Identify which cell holds the provided text, then report its (X, Y) central coordinate. 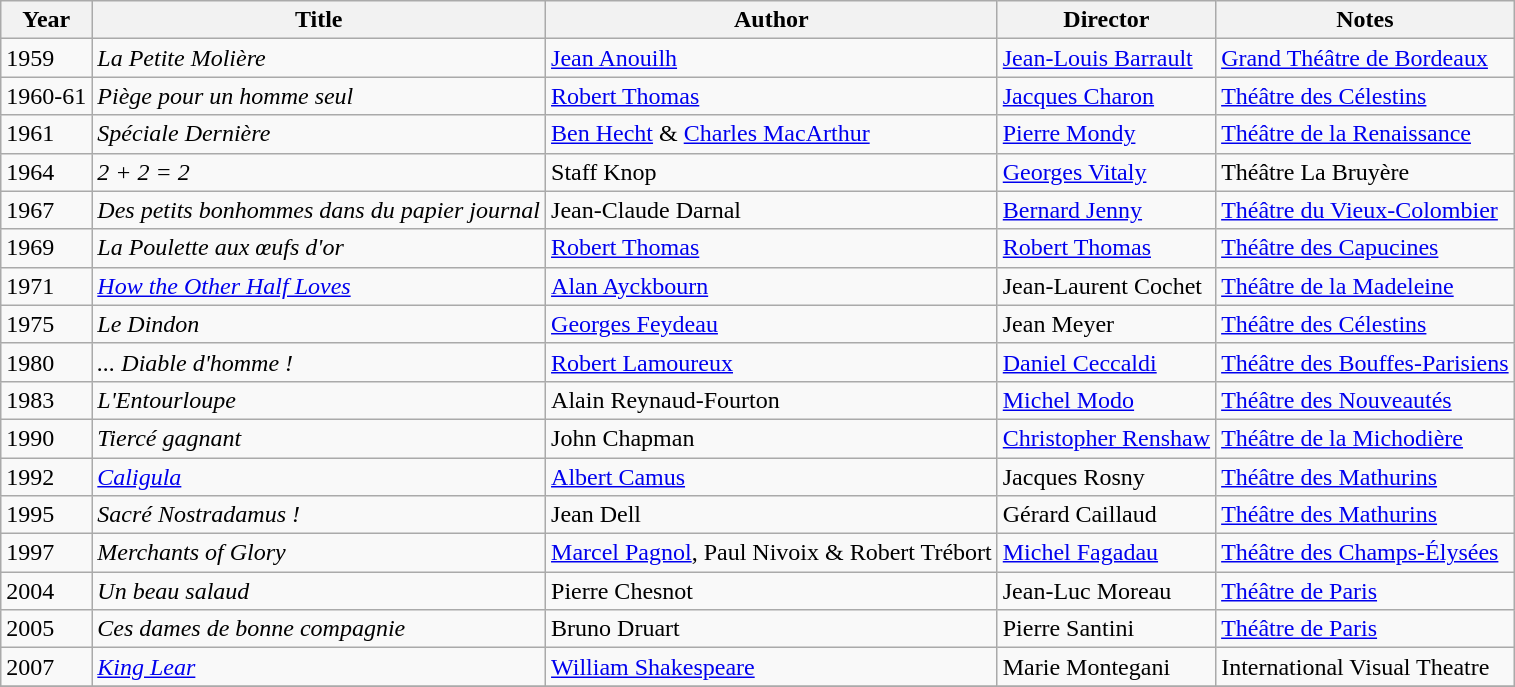
La Poulette aux œufs d'or (319, 248)
Caligula (319, 477)
Théâtre des Champs-Élysées (1366, 553)
Jean-Louis Barrault (1106, 58)
Notes (1366, 20)
Grand Théâtre de Bordeaux (1366, 58)
1969 (46, 248)
1997 (46, 553)
Tiercé gagnant (319, 438)
1959 (46, 58)
Pierre Santini (1106, 629)
2007 (46, 667)
Robert Lamoureux (772, 362)
Jean Dell (772, 515)
Marie Montegani (1106, 667)
Théâtre La Bruyère (1366, 172)
Jacques Rosny (1106, 477)
Le Dindon (319, 324)
1971 (46, 286)
Bernard Jenny (1106, 210)
Théâtre des Capucines (1366, 248)
Ben Hecht & Charles MacArthur (772, 134)
1961 (46, 134)
Title (319, 20)
1964 (46, 172)
Staff Knop (772, 172)
Jean-Laurent Cochet (1106, 286)
Théâtre de la Michodière (1366, 438)
Georges Feydeau (772, 324)
Albert Camus (772, 477)
1975 (46, 324)
Théâtre du Vieux-Colombier (1366, 210)
Ces dames de bonne compagnie (319, 629)
Georges Vitaly (1106, 172)
Marcel Pagnol, Paul Nivoix & Robert Trébort (772, 553)
How the Other Half Loves (319, 286)
Jean-Claude Darnal (772, 210)
Sacré Nostradamus ! (319, 515)
Un beau salaud (319, 591)
1960-61 (46, 96)
2005 (46, 629)
Théâtre des Nouveautés (1366, 400)
Théâtre de la Madeleine (1366, 286)
Piège pour un homme seul (319, 96)
Merchants of Glory (319, 553)
La Petite Molière (319, 58)
Spéciale Dernière (319, 134)
Pierre Mondy (1106, 134)
Michel Modo (1106, 400)
Daniel Ceccaldi (1106, 362)
International Visual Theatre (1366, 667)
Alain Reynaud-Fourton (772, 400)
John Chapman (772, 438)
Christopher Renshaw (1106, 438)
1990 (46, 438)
Gérard Caillaud (1106, 515)
Bruno Druart (772, 629)
1992 (46, 477)
1980 (46, 362)
Alan Ayckbourn (772, 286)
Michel Fagadau (1106, 553)
2 + 2 = 2 (319, 172)
Jean-Luc Moreau (1106, 591)
William Shakespeare (772, 667)
Théâtre de la Renaissance (1366, 134)
Director (1106, 20)
Pierre Chesnot (772, 591)
1995 (46, 515)
Jacques Charon (1106, 96)
Jean Anouilh (772, 58)
1967 (46, 210)
L'Entourloupe (319, 400)
Year (46, 20)
King Lear (319, 667)
Des petits bonhommes dans du papier journal (319, 210)
... Diable d'homme ! (319, 362)
Théâtre des Bouffes-Parisiens (1366, 362)
2004 (46, 591)
Author (772, 20)
1983 (46, 400)
Jean Meyer (1106, 324)
